Detect which cell encompasses the target text, then output its [X, Y] center coordinate. 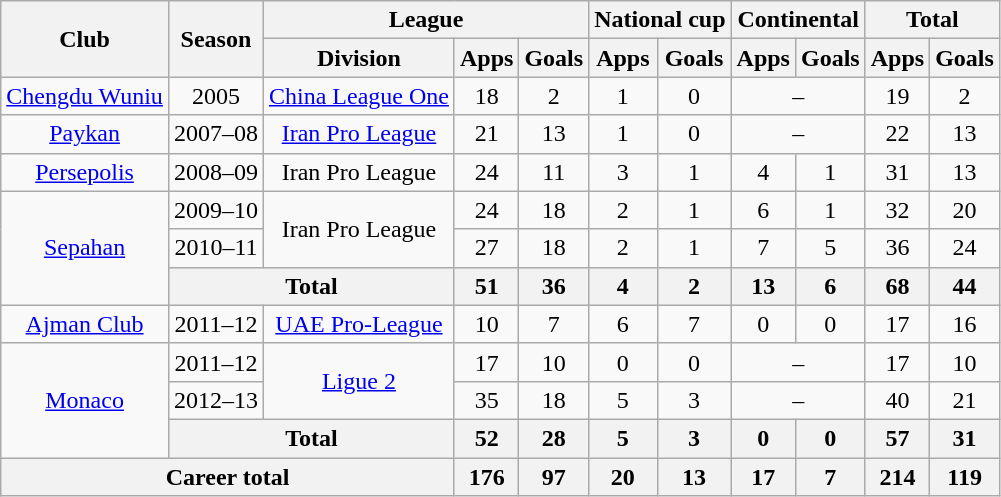
Paykan [85, 134]
Season [216, 39]
214 [897, 477]
176 [486, 477]
UAE Pro-League [358, 324]
97 [554, 477]
52 [486, 438]
28 [554, 438]
22 [897, 134]
Persepolis [85, 172]
National cup [660, 20]
2012–13 [216, 400]
44 [965, 286]
40 [897, 400]
Club [85, 39]
2010–11 [216, 248]
27 [486, 248]
11 [554, 172]
16 [965, 324]
Continental [798, 20]
57 [897, 438]
China League One [358, 96]
51 [486, 286]
2007–08 [216, 134]
Chengdu Wuniu [85, 96]
Monaco [85, 400]
19 [897, 96]
68 [897, 286]
League [426, 20]
Career total [228, 477]
Sepahan [85, 248]
35 [486, 400]
Ligue 2 [358, 381]
119 [965, 477]
32 [897, 210]
2008–09 [216, 172]
2005 [216, 96]
Division [358, 58]
Ajman Club [85, 324]
2009–10 [216, 210]
